Output the [X, Y] coordinate of the center of the cell containing the given text.  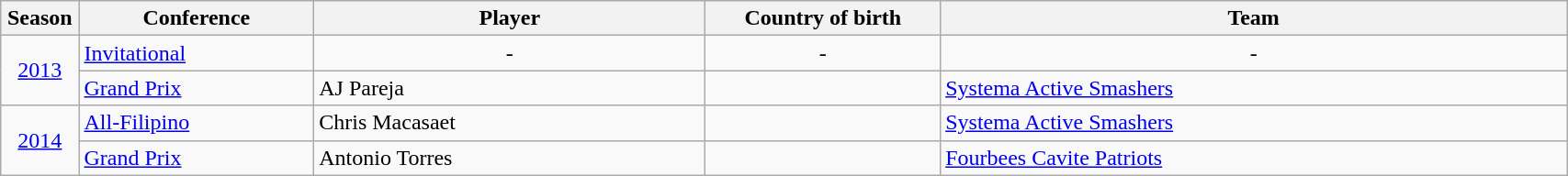
Country of birth [823, 18]
2013 [40, 71]
Fourbees Cavite Patriots [1254, 158]
Conference [197, 18]
Season [40, 18]
Invitational [197, 53]
All-Filipino [197, 123]
Team [1254, 18]
Player [510, 18]
2014 [40, 140]
Chris Macasaet [510, 123]
Antonio Torres [510, 158]
AJ Pareja [510, 88]
